For the text-containing cell, return its midpoint in [X, Y] coordinate format. 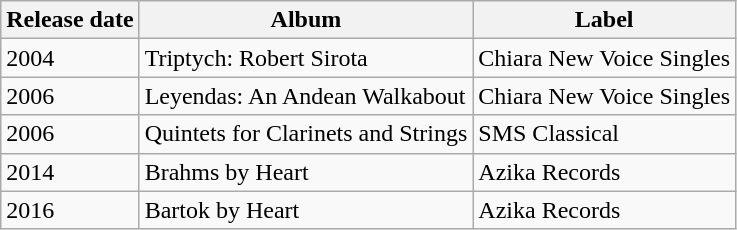
2004 [70, 58]
Leyendas: An Andean Walkabout [306, 96]
Bartok by Heart [306, 210]
Brahms by Heart [306, 172]
Triptych: Robert Sirota [306, 58]
2016 [70, 210]
SMS Classical [604, 134]
Quintets for Clarinets and Strings [306, 134]
Release date [70, 20]
Album [306, 20]
2014 [70, 172]
Label [604, 20]
